Detect which cell encompasses the target text, then output its (x, y) center coordinate. 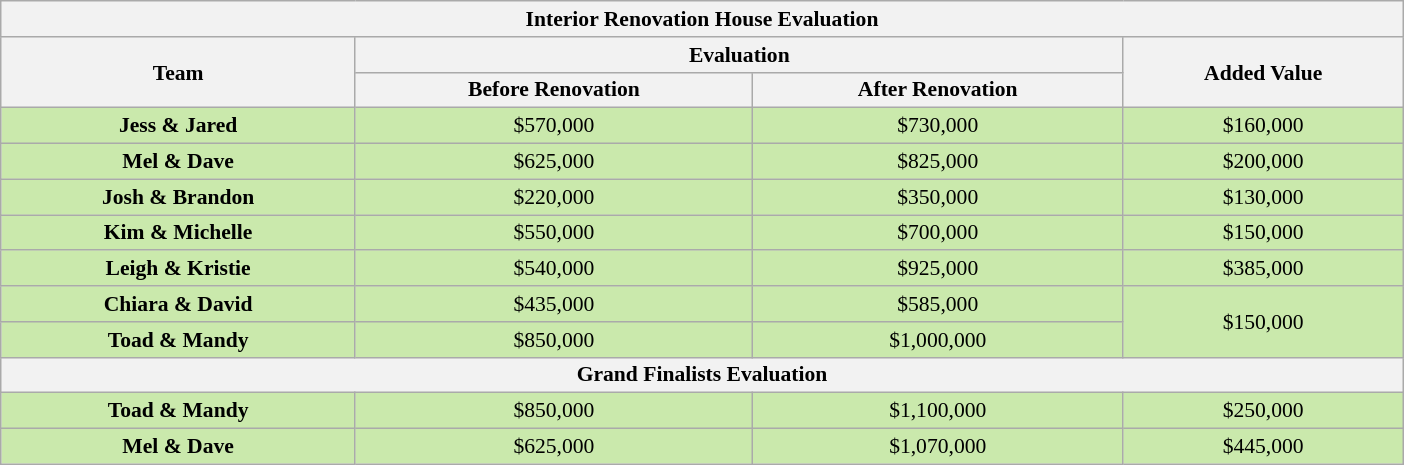
Before Renovation (554, 90)
$730,000 (938, 126)
Added Value (1263, 72)
$160,000 (1263, 126)
$570,000 (554, 126)
Leigh & Kristie (178, 269)
$585,000 (938, 304)
Jess & Jared (178, 126)
$1,000,000 (938, 340)
$1,100,000 (938, 411)
$350,000 (938, 197)
Team (178, 72)
$445,000 (1263, 447)
$435,000 (554, 304)
$700,000 (938, 233)
$220,000 (554, 197)
After Renovation (938, 90)
$550,000 (554, 233)
$540,000 (554, 269)
$200,000 (1263, 162)
$825,000 (938, 162)
Interior Renovation House Evaluation (702, 19)
$385,000 (1263, 269)
$130,000 (1263, 197)
Evaluation (739, 55)
$925,000 (938, 269)
$250,000 (1263, 411)
Chiara & David (178, 304)
$1,070,000 (938, 447)
Kim & Michelle (178, 233)
Grand Finalists Evaluation (702, 375)
Josh & Brandon (178, 197)
